Provide the (x, y) coordinate of the cell's center where the given text is located.  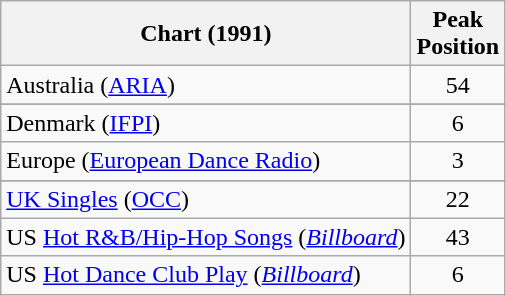
US Hot Dance Club Play (Billboard) (206, 275)
Chart (1991) (206, 34)
54 (458, 85)
Australia (ARIA) (206, 85)
43 (458, 237)
22 (458, 199)
UK Singles (OCC) (206, 199)
3 (458, 161)
PeakPosition (458, 34)
Denmark (IFPI) (206, 123)
Europe (European Dance Radio) (206, 161)
US Hot R&B/Hip-Hop Songs (Billboard) (206, 237)
